Capture the cell that displays the provided text and extract its (x, y) central coordinate. 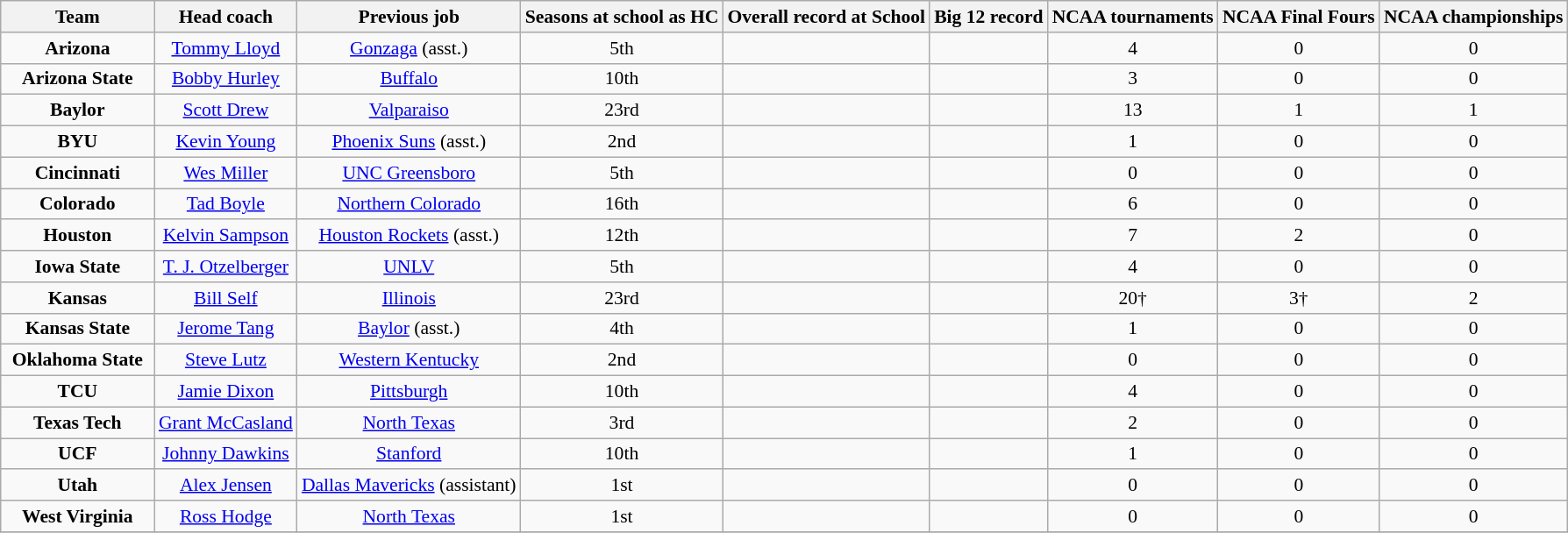
Iowa State (77, 266)
Bobby Hurley (226, 79)
Scott Drew (226, 110)
Johnny Dawkins (226, 454)
7 (1133, 236)
16th (623, 204)
Cincinnati (77, 173)
Arizona State (77, 79)
3 (1133, 79)
Big 12 record (988, 17)
Kevin Young (226, 142)
Houston Rockets (asst.) (409, 236)
Colorado (77, 204)
Buffalo (409, 79)
Arizona (77, 48)
Oklahoma State (77, 360)
T. J. Otzelberger (226, 266)
UCF (77, 454)
Northern Colorado (409, 204)
6 (1133, 204)
Stanford (409, 454)
13 (1133, 110)
Utah (77, 486)
Jamie Dixon (226, 392)
NCAA Final Fours (1299, 17)
Tad Boyle (226, 204)
Wes Miller (226, 173)
Phoenix Suns (asst.) (409, 142)
UNLV (409, 266)
Bill Self (226, 298)
Kelvin Sampson (226, 236)
NCAA tournaments (1133, 17)
Kansas (77, 298)
Overall record at School (826, 17)
West Virginia (77, 516)
Steve Lutz (226, 360)
Western Kentucky (409, 360)
Baylor (77, 110)
3rd (623, 423)
Valparaiso (409, 110)
Jerome Tang (226, 329)
TCU (77, 392)
Illinois (409, 298)
Gonzaga (asst.) (409, 48)
Texas Tech (77, 423)
Dallas Mavericks (assistant) (409, 486)
Head coach (226, 17)
NCAA championships (1473, 17)
Ross Hodge (226, 516)
Pittsburgh (409, 392)
BYU (77, 142)
Baylor (asst.) (409, 329)
Tommy Lloyd (226, 48)
UNC Greensboro (409, 173)
Alex Jensen (226, 486)
Houston (77, 236)
12th (623, 236)
Seasons at school as HC (623, 17)
4th (623, 329)
Previous job (409, 17)
20† (1133, 298)
Team (77, 17)
Kansas State (77, 329)
3† (1299, 298)
Grant McCasland (226, 423)
